Identify which cell holds the provided text, then report its [x, y] central coordinate. 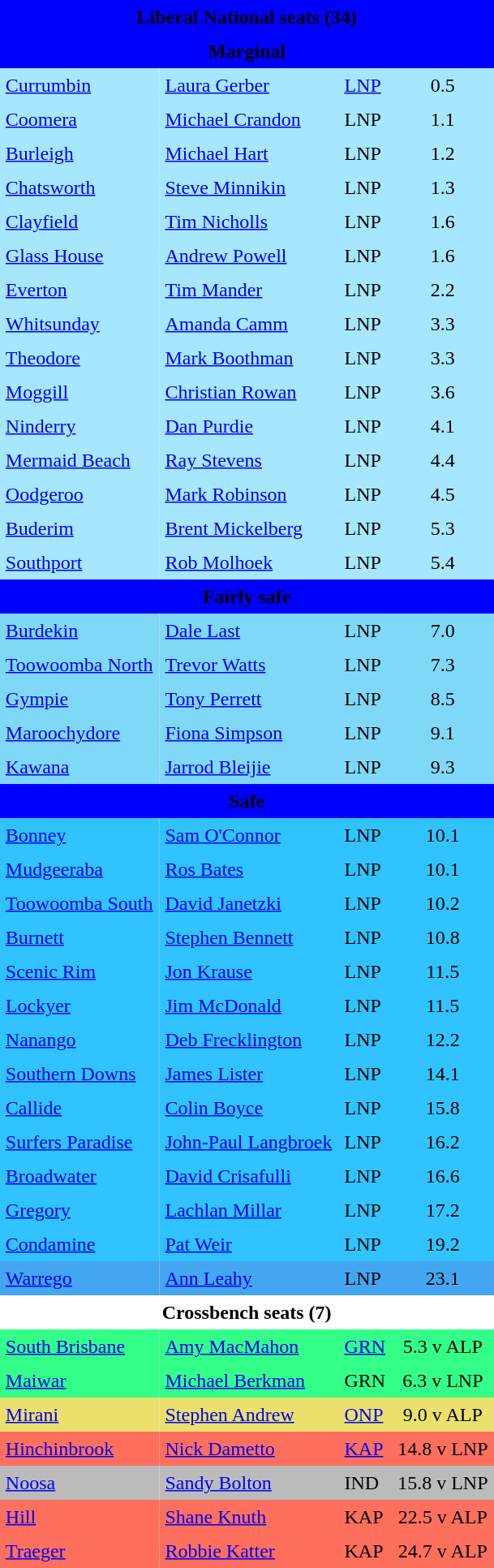
Lachlan Millar [248, 1211]
10.2 [443, 904]
Michael Hart [248, 154]
12.2 [443, 1040]
10.8 [443, 938]
4.5 [443, 495]
16.6 [443, 1177]
IND [365, 1484]
David Janetzki [248, 904]
Mark Robinson [248, 495]
23.1 [443, 1279]
5.3 [443, 529]
Jon Krause [248, 972]
Trevor Watts [248, 666]
Brent Mickelberg [248, 529]
1.2 [443, 154]
Tim Nicholls [248, 222]
Mark Boothman [248, 359]
Andrew Powell [248, 256]
Dan Purdie [248, 427]
James Lister [248, 1075]
Dale Last [248, 631]
7.3 [443, 666]
Pat Weir [248, 1245]
Steve Minnikin [248, 188]
7.0 [443, 631]
Ros Bates [248, 870]
9.3 [443, 768]
Fiona Simpson [248, 734]
Tim Mander [248, 291]
17.2 [443, 1211]
Jim McDonald [248, 1006]
2.2 [443, 291]
John-Paul Langbroek [248, 1143]
9.1 [443, 734]
22.5 v ALP [443, 1518]
Colin Boyce [248, 1109]
14.8 v LNP [443, 1450]
Tony Perrett [248, 700]
Jarrod Bleijie [248, 768]
5.4 [443, 563]
Ann Leahy [248, 1279]
15.8 [443, 1109]
0.5 [443, 86]
David Crisafulli [248, 1177]
4.4 [443, 461]
Michael Berkman [248, 1381]
14.1 [443, 1075]
Stephen Bennett [248, 938]
1.3 [443, 188]
15.8 v LNP [443, 1484]
ONP [365, 1415]
16.2 [443, 1143]
Christian Rowan [248, 393]
Laura Gerber [248, 86]
8.5 [443, 700]
1.1 [443, 120]
Sam O'Connor [248, 836]
Amy MacMahon [248, 1347]
Shane Knuth [248, 1518]
Amanda Camm [248, 325]
5.3 v ALP [443, 1347]
9.0 v ALP [443, 1415]
Deb Frecklington [248, 1040]
Ray Stevens [248, 461]
6.3 v LNP [443, 1381]
Stephen Andrew [248, 1415]
3.6 [443, 393]
Sandy Bolton [248, 1484]
19.2 [443, 1245]
4.1 [443, 427]
Rob Molhoek [248, 563]
Nick Dametto [248, 1450]
Michael Crandon [248, 120]
